Search for the cell housing the specified text and yield its (x, y) center coordinate. 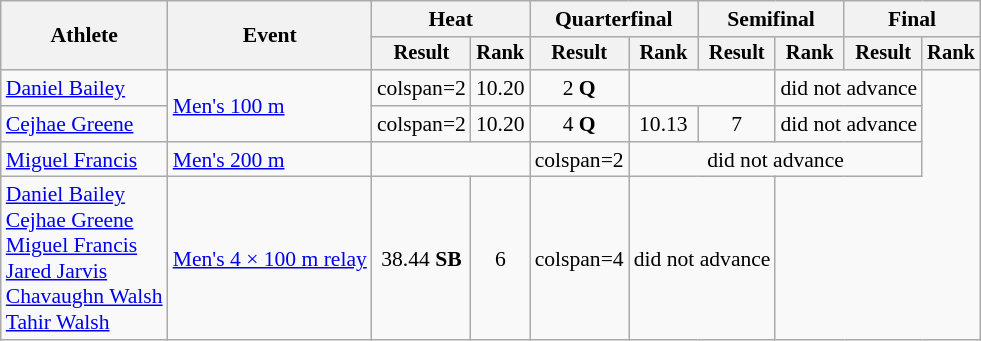
colspan=4 (580, 258)
Quarterfinal (614, 19)
7 (736, 124)
Semifinal (771, 19)
4 Q (580, 124)
Daniel Bailey (84, 88)
Men's 200 m (270, 160)
Athlete (84, 36)
Heat (451, 19)
10.13 (664, 124)
Miguel Francis (84, 160)
Men's 4 × 100 m relay (270, 258)
Cejhae Greene (84, 124)
6 (500, 258)
Event (270, 36)
Final (912, 19)
2 Q (580, 88)
Daniel BaileyCejhae GreeneMiguel FrancisJared JarvisChavaughn WalshTahir Walsh (84, 258)
38.44 SB (422, 258)
Men's 100 m (270, 106)
